Output the (X, Y) coordinate of the center of the cell containing the given text.  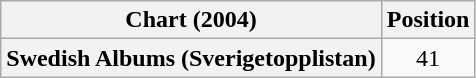
Chart (2004) (191, 20)
Position (428, 20)
Swedish Albums (Sverigetopplistan) (191, 58)
41 (428, 58)
